Extract the (X, Y) coordinate from the center of the cell holding the provided text.  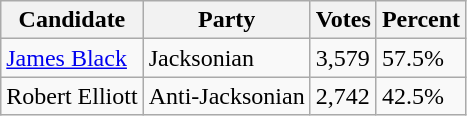
James Black (72, 58)
Party (226, 20)
Percent (420, 20)
3,579 (343, 58)
Anti-Jacksonian (226, 96)
2,742 (343, 96)
Candidate (72, 20)
57.5% (420, 58)
Jacksonian (226, 58)
42.5% (420, 96)
Robert Elliott (72, 96)
Votes (343, 20)
